Find where the given text appears and provide that cell's center as (X, Y) coordinate. 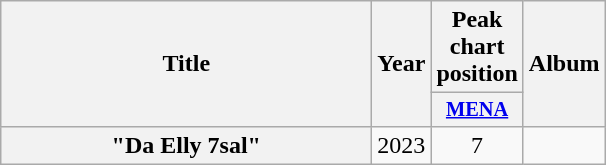
MENA (477, 110)
"Da Elly 7sal" (186, 145)
Year (402, 64)
Album (564, 64)
Title (186, 64)
7 (477, 145)
Peak chart position (477, 47)
2023 (402, 145)
